Scan for the cell matching the given text and deliver its [x, y] coordinate at center. 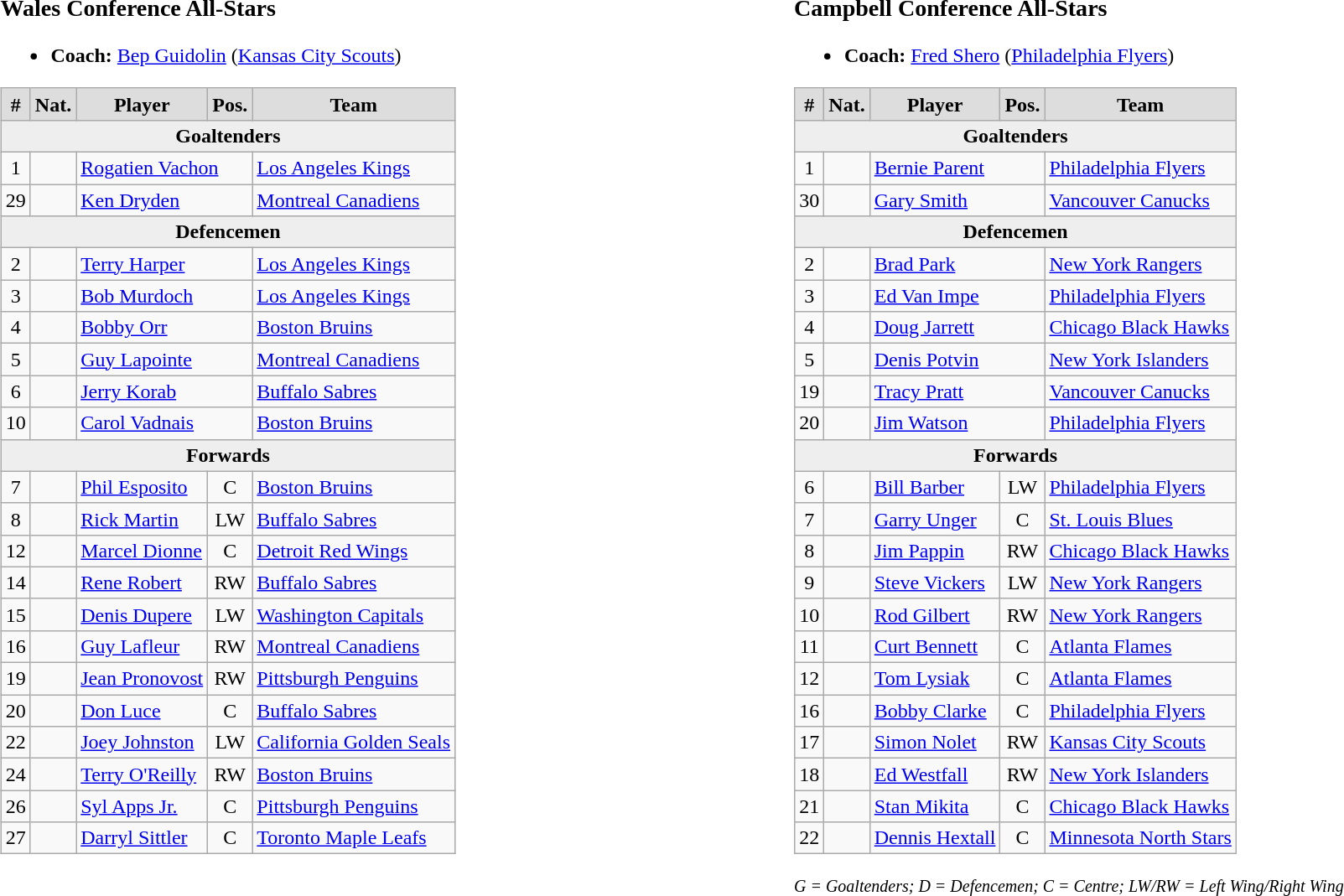
Bobby Clarke [935, 711]
Denis Potvin [957, 360]
Toronto Maple Leafs [354, 838]
27 [15, 838]
Jim Pappin [935, 551]
Terry O'Reilly [143, 774]
Ed Van Impe [957, 296]
Syl Apps Jr. [143, 806]
Detroit Red Wings [354, 551]
Doug Jarrett [957, 328]
Bernie Parent [957, 168]
15 [15, 614]
Bobby Orr [164, 328]
Ed Westfall [935, 774]
Ken Dryden [164, 200]
Gary Smith [957, 200]
Don Luce [143, 711]
Terry Harper [164, 264]
Denis Dupere [143, 614]
Steve Vickers [935, 583]
Guy Lapointe [164, 360]
11 [810, 646]
Rene Robert [143, 583]
Washington Capitals [354, 614]
Jerry Korab [164, 391]
21 [810, 806]
Carol Vadnais [164, 423]
Minnesota North Stars [1140, 838]
Joey Johnston [143, 743]
Jean Pronovost [143, 679]
Tom Lysiak [935, 679]
Brad Park [957, 264]
St. Louis Blues [1140, 519]
Bob Murdoch [164, 296]
Marcel Dionne [143, 551]
17 [810, 743]
9 [810, 583]
18 [810, 774]
Curt Bennett [935, 646]
26 [15, 806]
Tracy Pratt [957, 391]
Bill Barber [935, 487]
Stan Mikita [935, 806]
24 [15, 774]
30 [810, 200]
Darryl Sittler [143, 838]
Guy Lafleur [143, 646]
Rogatien Vachon [164, 168]
Kansas City Scouts [1140, 743]
Phil Esposito [143, 487]
Simon Nolet [935, 743]
Dennis Hextall [935, 838]
Rod Gilbert [935, 614]
Garry Unger [935, 519]
29 [15, 200]
Rick Martin [143, 519]
Jim Watson [957, 423]
14 [15, 583]
California Golden Seals [354, 743]
